Scan for the cell matching the given text and deliver its [x, y] coordinate at center. 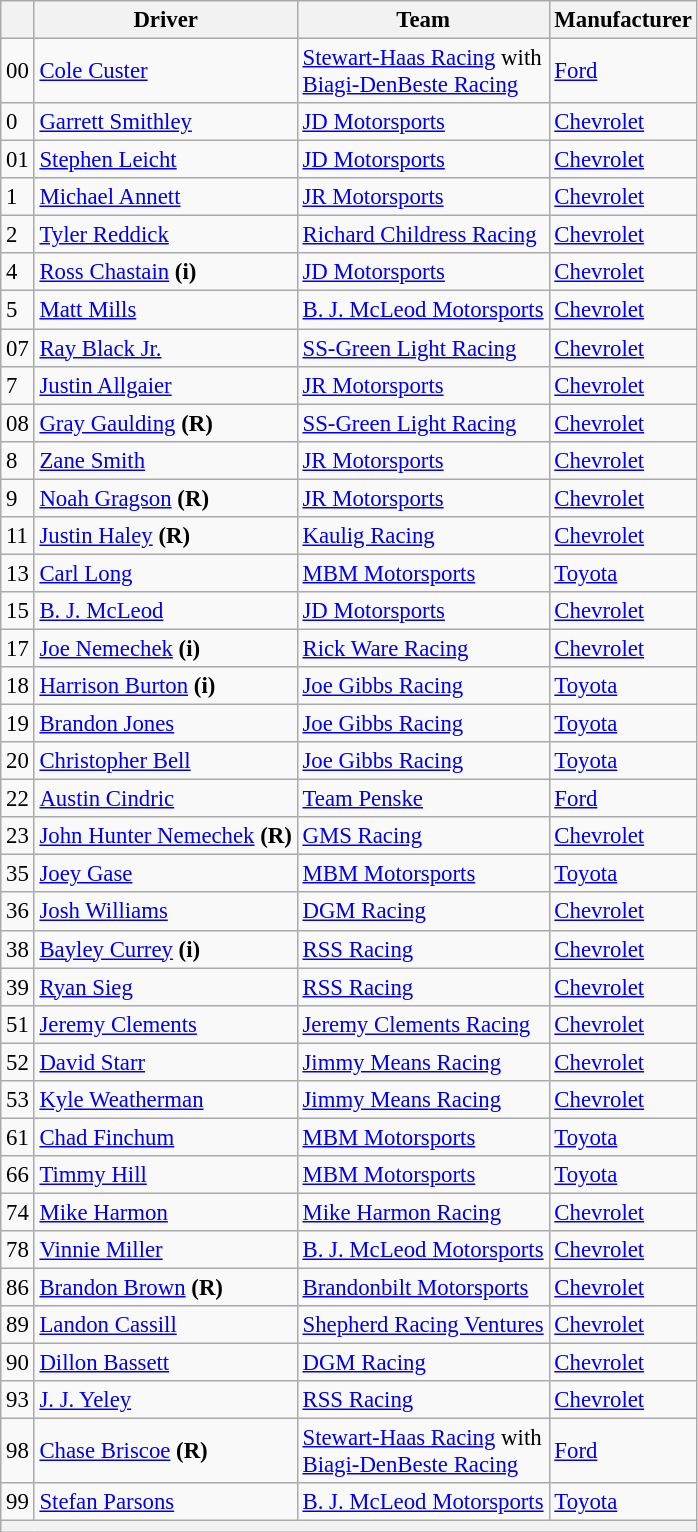
Shepherd Racing Ventures [423, 1325]
Michael Annett [166, 197]
Jeremy Clements [166, 1024]
13 [18, 573]
89 [18, 1325]
53 [18, 1100]
74 [18, 1212]
08 [18, 423]
15 [18, 611]
Mike Harmon Racing [423, 1212]
61 [18, 1137]
Zane Smith [166, 460]
90 [18, 1363]
J. J. Yeley [166, 1400]
66 [18, 1175]
22 [18, 799]
Kyle Weatherman [166, 1100]
Josh Williams [166, 912]
Ryan Sieg [166, 987]
1 [18, 197]
93 [18, 1400]
20 [18, 761]
Ray Black Jr. [166, 348]
Vinnie Miller [166, 1250]
51 [18, 1024]
Driver [166, 20]
01 [18, 160]
4 [18, 273]
07 [18, 348]
11 [18, 536]
9 [18, 498]
0 [18, 122]
Cole Custer [166, 72]
8 [18, 460]
Gray Gaulding (R) [166, 423]
Christopher Bell [166, 761]
00 [18, 72]
Chase Briscoe (R) [166, 1452]
19 [18, 724]
Mike Harmon [166, 1212]
23 [18, 836]
Jeremy Clements Racing [423, 1024]
Joey Gase [166, 874]
Team Penske [423, 799]
7 [18, 385]
GMS Racing [423, 836]
Garrett Smithley [166, 122]
Justin Allgaier [166, 385]
17 [18, 648]
Stephen Leicht [166, 160]
David Starr [166, 1062]
Joe Nemechek (i) [166, 648]
Brandonbilt Motorsports [423, 1288]
Stefan Parsons [166, 1503]
86 [18, 1288]
Austin Cindric [166, 799]
Brandon Jones [166, 724]
Brandon Brown (R) [166, 1288]
Team [423, 20]
Matt Mills [166, 310]
Carl Long [166, 573]
Ross Chastain (i) [166, 273]
Bayley Currey (i) [166, 949]
39 [18, 987]
Rick Ware Racing [423, 648]
Chad Finchum [166, 1137]
Manufacturer [623, 20]
35 [18, 874]
38 [18, 949]
Richard Childress Racing [423, 235]
Landon Cassill [166, 1325]
2 [18, 235]
Noah Gragson (R) [166, 498]
98 [18, 1452]
Dillon Bassett [166, 1363]
B. J. McLeod [166, 611]
Harrison Burton (i) [166, 686]
52 [18, 1062]
Timmy Hill [166, 1175]
Kaulig Racing [423, 536]
John Hunter Nemechek (R) [166, 836]
Justin Haley (R) [166, 536]
78 [18, 1250]
18 [18, 686]
99 [18, 1503]
5 [18, 310]
Tyler Reddick [166, 235]
36 [18, 912]
